Identify which cell holds the provided text, then report its [x, y] central coordinate. 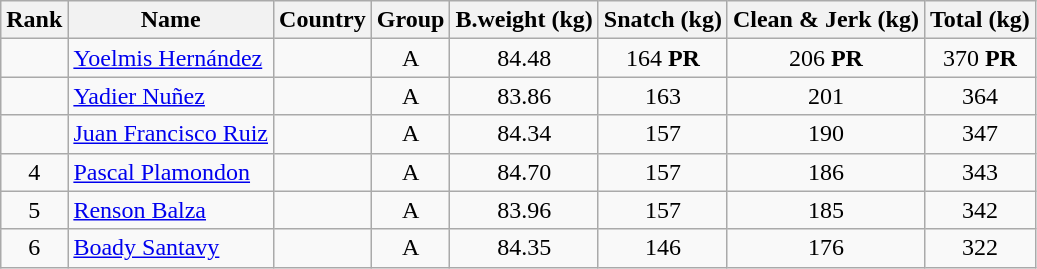
186 [826, 172]
322 [980, 248]
364 [980, 96]
Boady Santavy [171, 248]
Pascal Plamondon [171, 172]
206 PR [826, 58]
347 [980, 134]
Clean & Jerk (kg) [826, 20]
B.weight (kg) [524, 20]
342 [980, 210]
6 [34, 248]
84.34 [524, 134]
Total (kg) [980, 20]
176 [826, 248]
Yoelmis Hernández [171, 58]
83.96 [524, 210]
Country [323, 20]
84.35 [524, 248]
Juan Francisco Ruiz [171, 134]
164 PR [662, 58]
201 [826, 96]
Name [171, 20]
Renson Balza [171, 210]
Yadier Nuñez [171, 96]
Rank [34, 20]
146 [662, 248]
370 PR [980, 58]
83.86 [524, 96]
84.70 [524, 172]
190 [826, 134]
163 [662, 96]
Snatch (kg) [662, 20]
4 [34, 172]
343 [980, 172]
Group [410, 20]
5 [34, 210]
84.48 [524, 58]
185 [826, 210]
